Output the (x, y) coordinate of the center of the cell containing the given text.  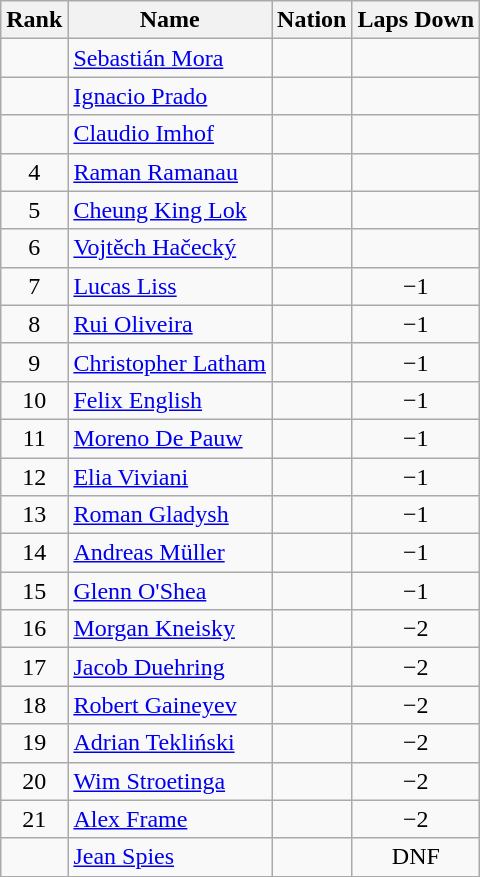
DNF (416, 857)
Laps Down (416, 20)
20 (34, 781)
Felix English (170, 400)
17 (34, 667)
9 (34, 362)
21 (34, 819)
16 (34, 629)
Morgan Kneisky (170, 629)
Lucas Liss (170, 286)
12 (34, 477)
10 (34, 400)
Jacob Duehring (170, 667)
6 (34, 248)
Alex Frame (170, 819)
Rank (34, 20)
Claudio Imhof (170, 134)
Cheung King Lok (170, 210)
Vojtěch Hačecký (170, 248)
19 (34, 743)
Glenn O'Shea (170, 591)
4 (34, 172)
7 (34, 286)
Jean Spies (170, 857)
14 (34, 553)
13 (34, 515)
Robert Gaineyev (170, 705)
Sebastián Mora (170, 58)
Name (170, 20)
Andreas Müller (170, 553)
5 (34, 210)
15 (34, 591)
Wim Stroetinga (170, 781)
Rui Oliveira (170, 324)
Moreno De Pauw (170, 438)
Christopher Latham (170, 362)
Adrian Tekliński (170, 743)
8 (34, 324)
11 (34, 438)
Elia Viviani (170, 477)
Roman Gladysh (170, 515)
Ignacio Prado (170, 96)
18 (34, 705)
Nation (312, 20)
Raman Ramanau (170, 172)
